Search for the cell housing the specified text and yield its [x, y] center coordinate. 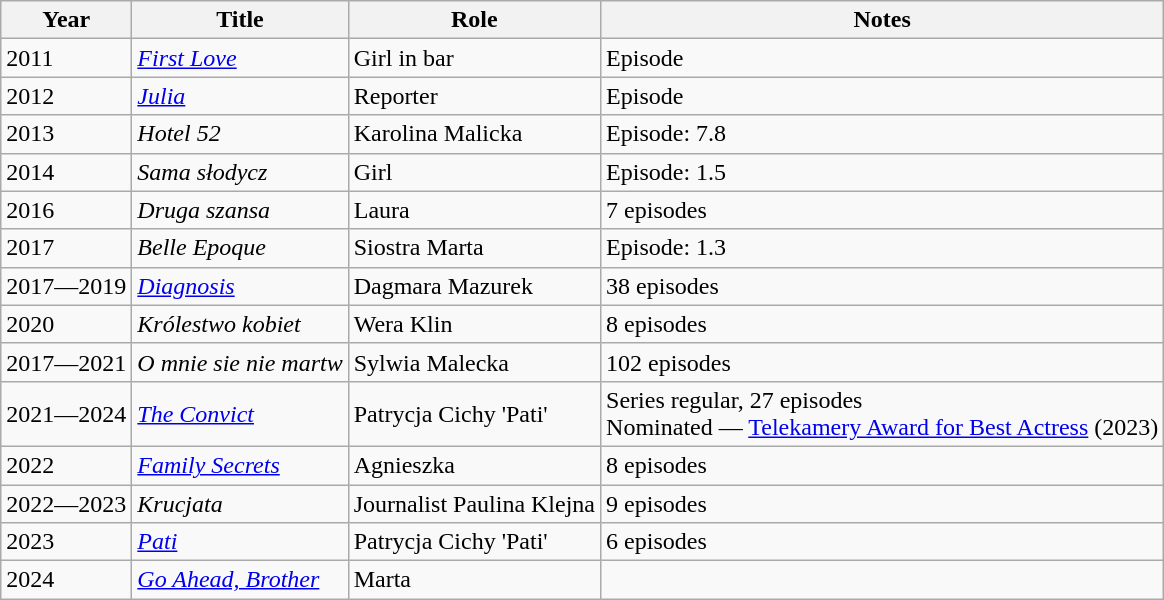
Episode: 7.8 [882, 134]
Sama słodycz [240, 172]
Reporter [474, 96]
2017—2019 [66, 286]
2017 [66, 248]
2013 [66, 134]
2017—2021 [66, 362]
Julia [240, 96]
Belle Epoque [240, 248]
2022 [66, 465]
Journalist Paulina Klejna [474, 503]
Year [66, 20]
2023 [66, 542]
Role [474, 20]
2022—2023 [66, 503]
Wera Klin [474, 324]
The Convict [240, 414]
Title [240, 20]
Notes [882, 20]
Królestwo kobiet [240, 324]
Series regular, 27 episodesNominated — Telekamery Award for Best Actress (2023) [882, 414]
Episode: 1.3 [882, 248]
2024 [66, 580]
2014 [66, 172]
Agnieszka [474, 465]
2021—2024 [66, 414]
Druga szansa [240, 210]
Girl in bar [474, 58]
First Love [240, 58]
Karolina Malicka [474, 134]
Diagnosis [240, 286]
Go Ahead, Brother [240, 580]
Family Secrets [240, 465]
Dagmara Mazurek [474, 286]
9 episodes [882, 503]
Girl [474, 172]
2011 [66, 58]
2012 [66, 96]
Hotel 52 [240, 134]
Marta [474, 580]
Laura [474, 210]
6 episodes [882, 542]
2020 [66, 324]
O mnie sie nie martw [240, 362]
Siostra Marta [474, 248]
Sylwia Malecka [474, 362]
102 episodes [882, 362]
Krucjata [240, 503]
7 episodes [882, 210]
Episode: 1.5 [882, 172]
Pati [240, 542]
38 episodes [882, 286]
2016 [66, 210]
